From the cell containing the given text, extract its center point as [x, y] coordinate. 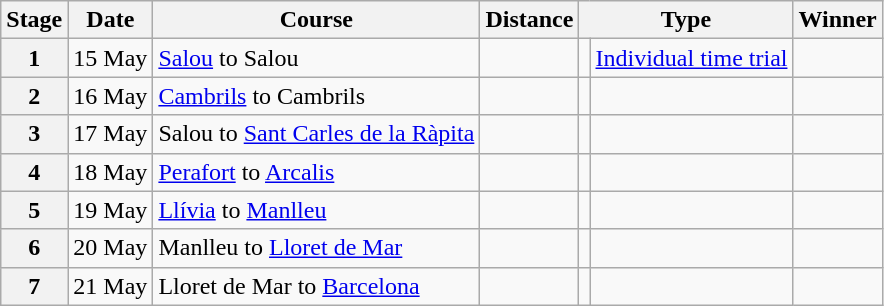
3 [34, 134]
Perafort to Arcalis [316, 172]
Winner [838, 20]
21 May [110, 286]
Type [686, 20]
7 [34, 286]
Course [316, 20]
2 [34, 96]
Manlleu to Lloret de Mar [316, 248]
Date [110, 20]
Salou to Salou [316, 58]
18 May [110, 172]
5 [34, 210]
4 [34, 172]
Distance [530, 20]
20 May [110, 248]
6 [34, 248]
Stage [34, 20]
1 [34, 58]
19 May [110, 210]
Llívia to Manlleu [316, 210]
16 May [110, 96]
15 May [110, 58]
Salou to Sant Carles de la Ràpita [316, 134]
Individual time trial [692, 58]
Lloret de Mar to Barcelona [316, 286]
17 May [110, 134]
Cambrils to Cambrils [316, 96]
